Identify which cell holds the provided text, then report its [X, Y] central coordinate. 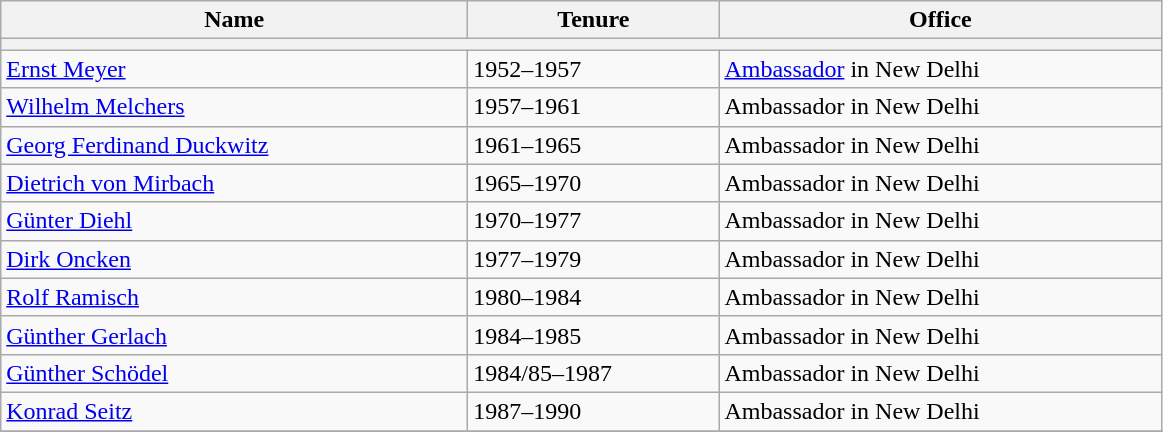
Rolf Ramisch [234, 297]
Günther Schödel [234, 373]
Office [940, 20]
1961–1965 [594, 145]
1984/85–1987 [594, 373]
1984–1985 [594, 335]
1952–1957 [594, 69]
Tenure [594, 20]
1977–1979 [594, 259]
1970–1977 [594, 221]
Konrad Seitz [234, 411]
1965–1970 [594, 183]
Günter Diehl [234, 221]
Günther Gerlach [234, 335]
Dietrich von Mirbach [234, 183]
Wilhelm Melchers [234, 107]
1980–1984 [594, 297]
Ernst Meyer [234, 69]
Name [234, 20]
Dirk Oncken [234, 259]
1987–1990 [594, 411]
1957–1961 [594, 107]
Georg Ferdinand Duckwitz [234, 145]
